Locate the cell with the specified text and output its [x, y] center coordinate. 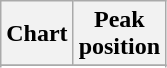
Peakposition [119, 34]
Chart [37, 34]
